Scan for the cell matching the given text and deliver its (X, Y) coordinate at center. 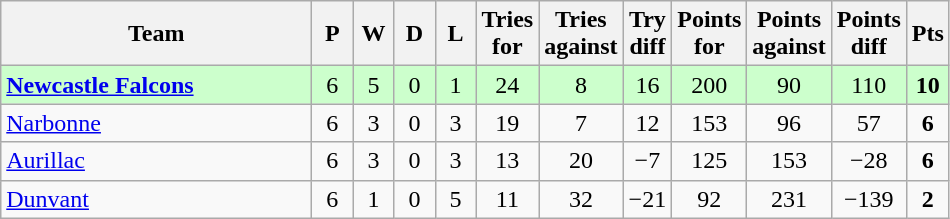
Team (156, 34)
−21 (648, 199)
Points for (710, 34)
D (414, 34)
16 (648, 85)
32 (581, 199)
20 (581, 161)
92 (710, 199)
200 (710, 85)
L (456, 34)
Tries against (581, 34)
−7 (648, 161)
125 (710, 161)
90 (789, 85)
231 (789, 199)
Newcastle Falcons (156, 85)
Narbonne (156, 123)
Pts (928, 34)
−28 (868, 161)
P (332, 34)
24 (508, 85)
Try diff (648, 34)
57 (868, 123)
8 (581, 85)
96 (789, 123)
10 (928, 85)
2 (928, 199)
19 (508, 123)
Points diff (868, 34)
Aurillac (156, 161)
7 (581, 123)
Tries for (508, 34)
13 (508, 161)
Dunvant (156, 199)
W (374, 34)
110 (868, 85)
12 (648, 123)
11 (508, 199)
−139 (868, 199)
Points against (789, 34)
